From the cell containing the given text, extract its center point as (x, y) coordinate. 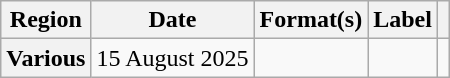
Date (172, 20)
15 August 2025 (172, 58)
Various (46, 58)
Format(s) (311, 20)
Region (46, 20)
Label (403, 20)
